Return [X, Y] of the center of cell containing provided text 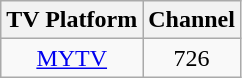
Channel [192, 20]
TV Platform [72, 20]
726 [192, 58]
MYTV [72, 58]
